For the text-containing cell, return its midpoint in [x, y] coordinate format. 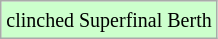
clinched Superfinal Berth [109, 20]
